Output the (x, y) coordinate of the center of the cell containing the given text.  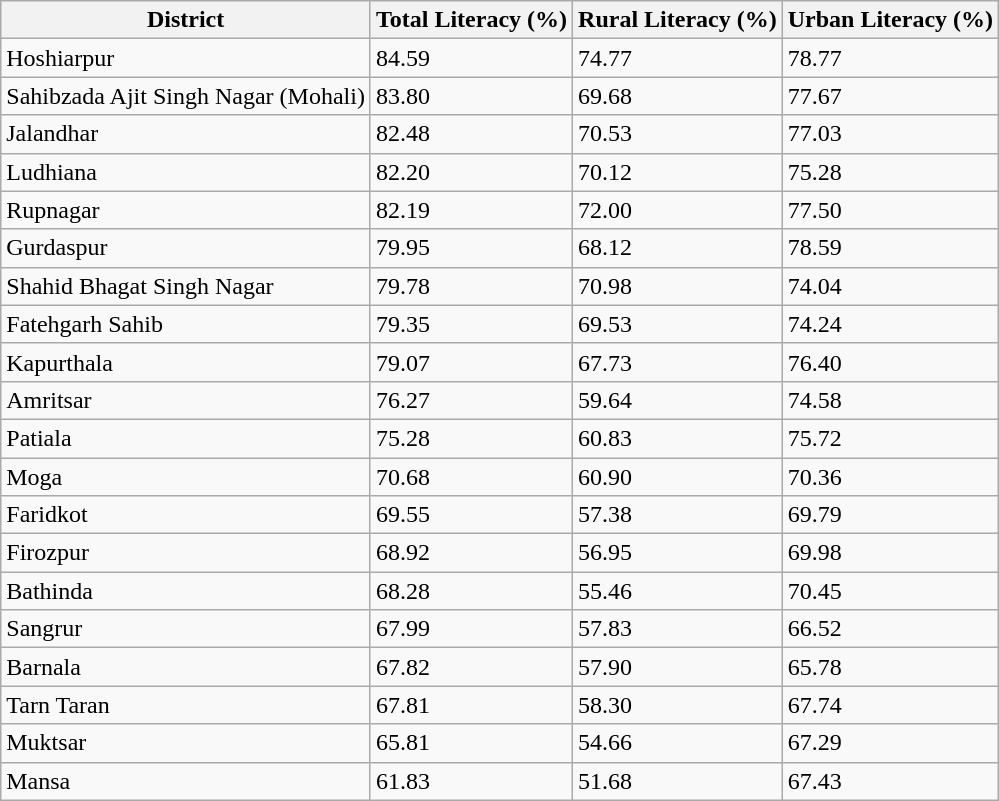
Kapurthala (186, 362)
70.53 (678, 134)
83.80 (471, 96)
75.72 (890, 438)
69.79 (890, 515)
65.81 (471, 743)
Jalandhar (186, 134)
79.35 (471, 324)
72.00 (678, 210)
67.43 (890, 781)
74.58 (890, 400)
59.64 (678, 400)
69.53 (678, 324)
Barnala (186, 667)
67.74 (890, 705)
58.30 (678, 705)
69.68 (678, 96)
77.67 (890, 96)
67.81 (471, 705)
79.07 (471, 362)
79.95 (471, 248)
Fatehgarh Sahib (186, 324)
Gurdaspur (186, 248)
74.24 (890, 324)
70.12 (678, 172)
67.73 (678, 362)
Sangrur (186, 629)
60.90 (678, 477)
Mansa (186, 781)
54.66 (678, 743)
66.52 (890, 629)
69.55 (471, 515)
82.20 (471, 172)
76.27 (471, 400)
Sahibzada Ajit Singh Nagar (Mohali) (186, 96)
57.90 (678, 667)
78.77 (890, 58)
67.99 (471, 629)
77.03 (890, 134)
Rural Literacy (%) (678, 20)
Ludhiana (186, 172)
84.59 (471, 58)
Hoshiarpur (186, 58)
70.68 (471, 477)
Urban Literacy (%) (890, 20)
Rupnagar (186, 210)
51.68 (678, 781)
Total Literacy (%) (471, 20)
82.48 (471, 134)
Bathinda (186, 591)
70.36 (890, 477)
65.78 (890, 667)
Firozpur (186, 553)
Shahid Bhagat Singh Nagar (186, 286)
Moga (186, 477)
76.40 (890, 362)
82.19 (471, 210)
56.95 (678, 553)
68.92 (471, 553)
68.12 (678, 248)
61.83 (471, 781)
67.82 (471, 667)
68.28 (471, 591)
67.29 (890, 743)
Tarn Taran (186, 705)
78.59 (890, 248)
74.04 (890, 286)
57.38 (678, 515)
60.83 (678, 438)
69.98 (890, 553)
57.83 (678, 629)
Patiala (186, 438)
70.45 (890, 591)
74.77 (678, 58)
55.46 (678, 591)
70.98 (678, 286)
77.50 (890, 210)
79.78 (471, 286)
Amritsar (186, 400)
Faridkot (186, 515)
Muktsar (186, 743)
District (186, 20)
